Identify which cell holds the provided text, then report its (X, Y) central coordinate. 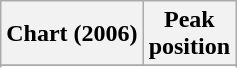
Chart (2006) (72, 34)
Peakposition (189, 34)
